Locate the cell with the specified text and output its [X, Y] center coordinate. 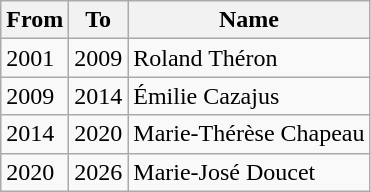
Marie-José Doucet [249, 172]
To [98, 20]
Name [249, 20]
From [35, 20]
Marie-Thérèse Chapeau [249, 134]
Roland Théron [249, 58]
Émilie Cazajus [249, 96]
2001 [35, 58]
2026 [98, 172]
